Return [x, y] of the center of cell containing provided text 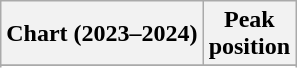
Chart (2023–2024) [102, 34]
Peakposition [249, 34]
